Identify which cell holds the provided text, then report its (x, y) central coordinate. 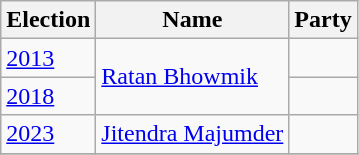
Jitendra Majumder (192, 134)
2013 (48, 58)
Election (48, 20)
2018 (48, 96)
Name (192, 20)
Ratan Bhowmik (192, 77)
2023 (48, 134)
Party (323, 20)
